Provide the (x, y) coordinate of the cell's center where the given text is located.  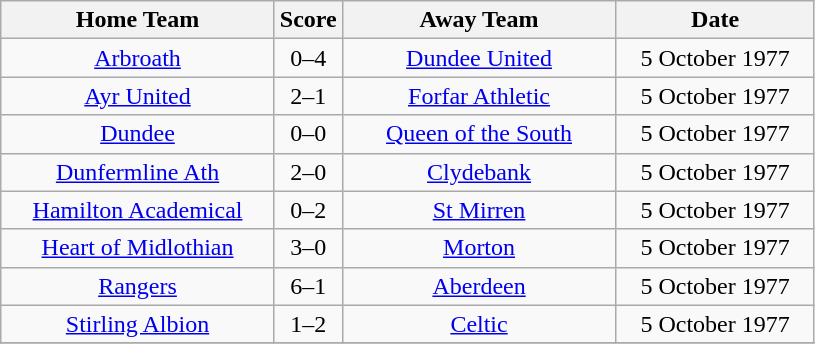
Forfar Athletic (479, 96)
3–0 (308, 248)
Dunfermline Ath (138, 172)
Dundee United (479, 58)
Stirling Albion (138, 324)
0–4 (308, 58)
Away Team (479, 20)
Arbroath (138, 58)
2–1 (308, 96)
0–0 (308, 134)
Dundee (138, 134)
Hamilton Academical (138, 210)
Heart of Midlothian (138, 248)
Morton (479, 248)
Score (308, 20)
2–0 (308, 172)
Ayr United (138, 96)
Home Team (138, 20)
Clydebank (479, 172)
Celtic (479, 324)
Queen of the South (479, 134)
1–2 (308, 324)
St Mirren (479, 210)
6–1 (308, 286)
Date (716, 20)
Aberdeen (479, 286)
0–2 (308, 210)
Rangers (138, 286)
